Pinpoint the cell where the given text exists, returning its [x, y] midpoint coordinate. 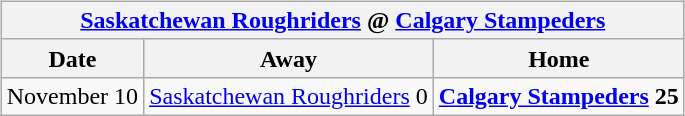
Saskatchewan Roughriders 0 [289, 96]
November 10 [72, 96]
Calgary Stampeders 25 [558, 96]
Away [289, 58]
Saskatchewan Roughriders @ Calgary Stampeders [342, 20]
Home [558, 58]
Date [72, 58]
